From the cell containing the given text, extract its center point as (X, Y) coordinate. 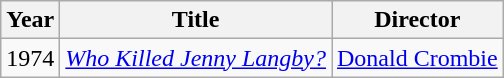
Year (30, 20)
Director (418, 20)
Donald Crombie (418, 58)
1974 (30, 58)
Who Killed Jenny Langby? (196, 58)
Title (196, 20)
